Identify which cell holds the provided text, then report its (x, y) central coordinate. 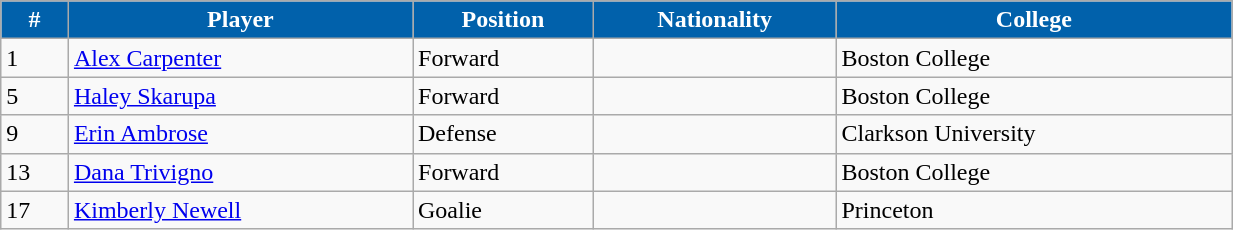
1 (35, 58)
Defense (502, 134)
Nationality (714, 20)
Clarkson University (1034, 134)
Erin Ambrose (240, 134)
Goalie (502, 210)
9 (35, 134)
Kimberly Newell (240, 210)
17 (35, 210)
Haley Skarupa (240, 96)
Princeton (1034, 210)
13 (35, 172)
# (35, 20)
5 (35, 96)
Dana Trivigno (240, 172)
Player (240, 20)
Alex Carpenter (240, 58)
Position (502, 20)
College (1034, 20)
